Return [X, Y] of the center of cell containing provided text 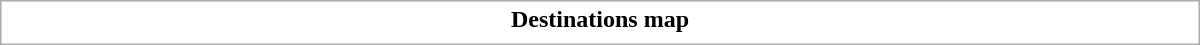
Destinations map [600, 19]
